Determine the (X, Y) coordinate at the center of the cell enclosing the given text.  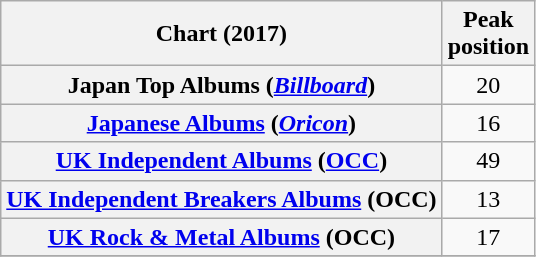
49 (488, 161)
UK Independent Breakers Albums (OCC) (222, 199)
16 (488, 123)
UK Independent Albums (OCC) (222, 161)
Peakposition (488, 34)
Japan Top Albums (Billboard) (222, 85)
Chart (2017) (222, 34)
20 (488, 85)
Japanese Albums (Oricon) (222, 123)
13 (488, 199)
UK Rock & Metal Albums (OCC) (222, 237)
17 (488, 237)
